Identify which cell holds the provided text, then report its [X, Y] central coordinate. 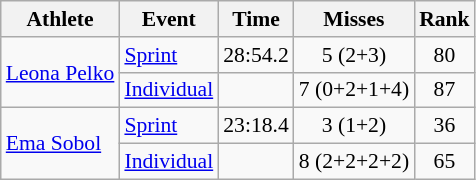
Athlete [60, 19]
65 [444, 162]
Time [256, 19]
7 (0+2+1+4) [354, 90]
8 (2+2+2+2) [354, 162]
3 (1+2) [354, 126]
Leona Pelko [60, 72]
Misses [354, 19]
Event [168, 19]
Ema Sobol [60, 144]
87 [444, 90]
28:54.2 [256, 55]
80 [444, 55]
Rank [444, 19]
5 (2+3) [354, 55]
36 [444, 126]
23:18.4 [256, 126]
